Search for the cell housing the specified text and yield its (X, Y) center coordinate. 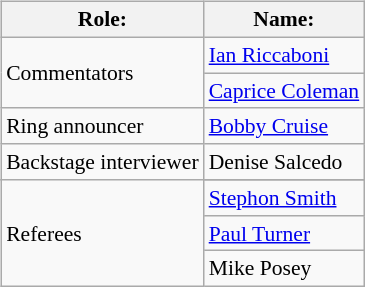
Caprice Coleman (284, 91)
Paul Turner (284, 233)
Ring announcer (102, 126)
Name: (284, 20)
Stephon Smith (284, 198)
Denise Salcedo (284, 162)
Commentators (102, 72)
Bobby Cruise (284, 126)
Referees (102, 234)
Mike Posey (284, 269)
Ian Riccaboni (284, 55)
Role: (102, 20)
Backstage interviewer (102, 162)
